Capture the cell that displays the provided text and extract its (X, Y) central coordinate. 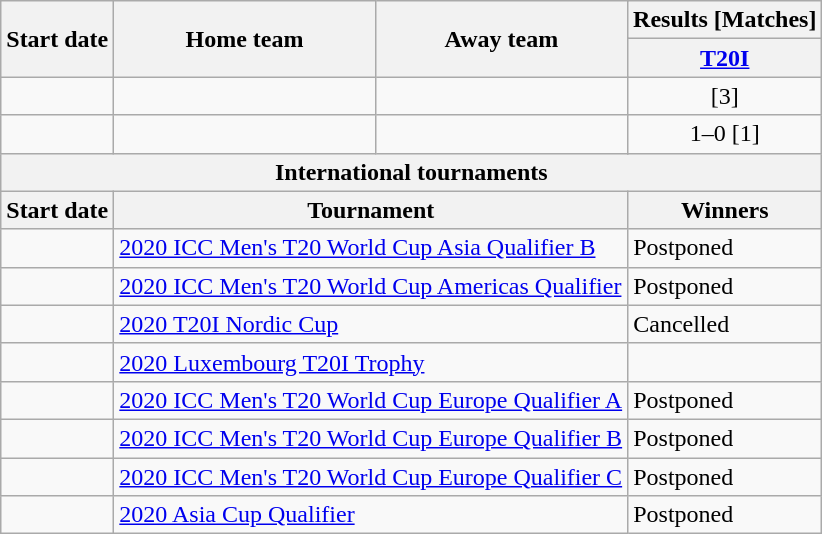
2020 ICC Men's T20 World Cup Europe Qualifier C (371, 477)
2020 ICC Men's T20 World Cup Europe Qualifier A (371, 400)
1–0 [1] (725, 134)
Results [Matches] (725, 20)
2020 ICC Men's T20 World Cup Asia Qualifier B (371, 248)
2020 Asia Cup Qualifier (371, 515)
Tournament (371, 210)
T20I (725, 58)
Away team (501, 39)
International tournaments (412, 172)
2020 ICC Men's T20 World Cup Americas Qualifier (371, 286)
Cancelled (725, 324)
Home team (244, 39)
[3] (725, 96)
2020 T20I Nordic Cup (371, 324)
2020 ICC Men's T20 World Cup Europe Qualifier B (371, 438)
Winners (725, 210)
2020 Luxembourg T20I Trophy (371, 362)
